Capture the cell that displays the provided text and extract its (X, Y) central coordinate. 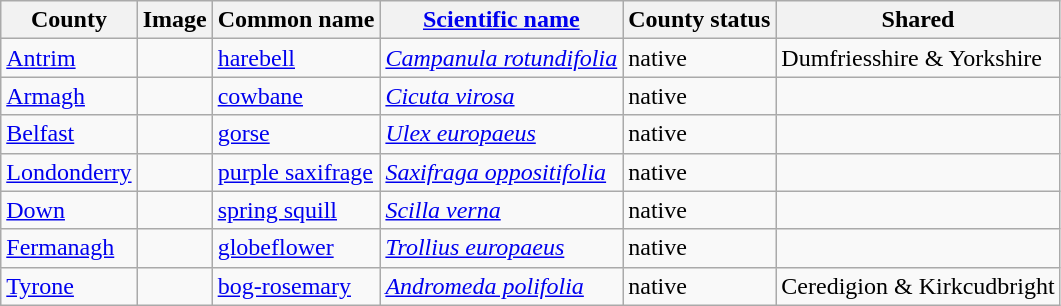
harebell (296, 58)
Common name (296, 20)
Scilla verna (502, 210)
Antrim (69, 58)
Belfast (69, 134)
Campanula rotundifolia (502, 58)
Ulex europaeus (502, 134)
gorse (296, 134)
Saxifraga oppositifolia (502, 172)
globeflower (296, 248)
cowbane (296, 96)
Trollius europaeus (502, 248)
Shared (918, 20)
purple saxifrage (296, 172)
Londonderry (69, 172)
County status (700, 20)
Down (69, 210)
Image (174, 20)
bog-rosemary (296, 286)
spring squill (296, 210)
Cicuta virosa (502, 96)
Armagh (69, 96)
County (69, 20)
Fermanagh (69, 248)
Andromeda polifolia (502, 286)
Ceredigion & Kirkcudbright (918, 286)
Scientific name (502, 20)
Dumfriesshire & Yorkshire (918, 58)
Tyrone (69, 286)
